Find where the given text appears and provide that cell's center as [X, Y] coordinate. 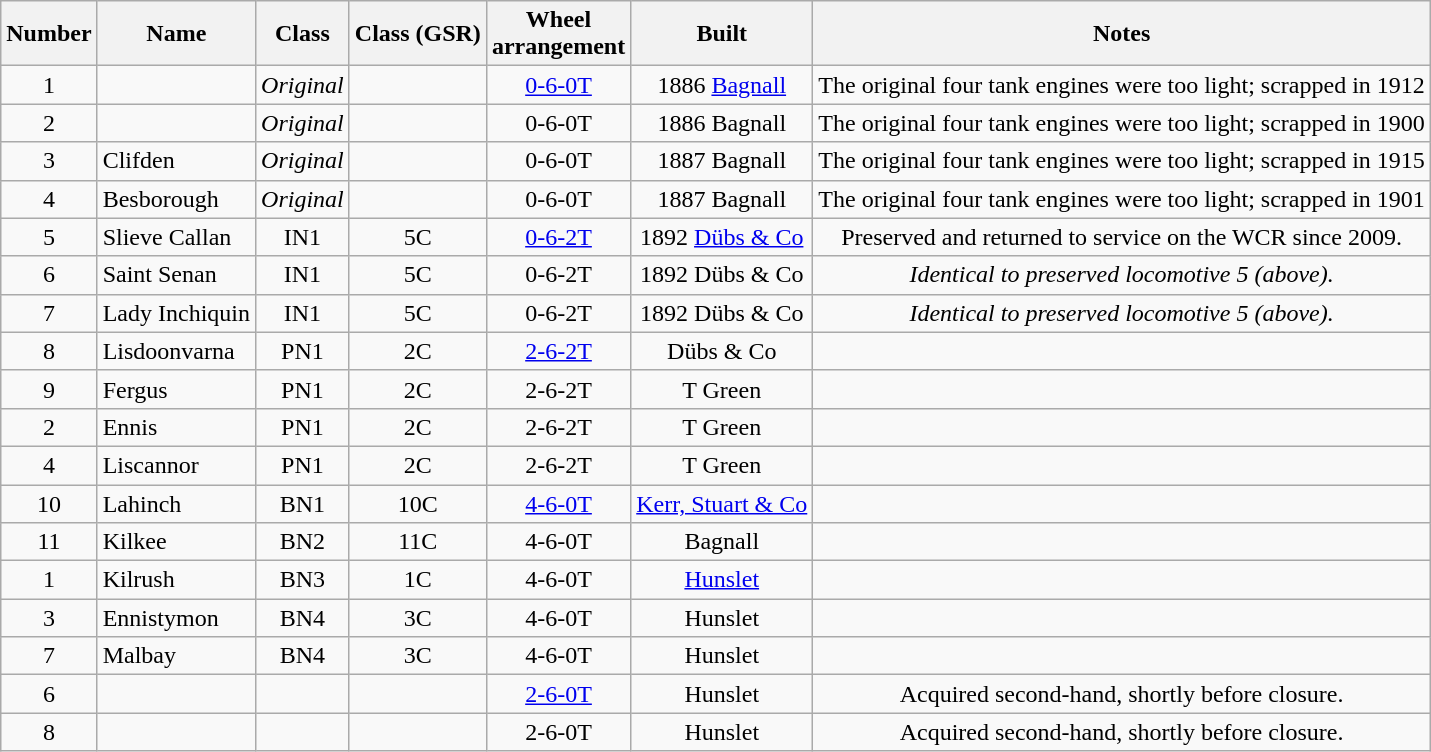
Name [176, 34]
Dübs & Co [722, 351]
BN2 [303, 542]
Malbay [176, 656]
5 [49, 237]
Lisdoonvarna [176, 351]
11 [49, 542]
11C [418, 542]
Liscannor [176, 465]
Kerr, Stuart & Co [722, 503]
10C [418, 503]
Built [722, 34]
The original four tank engines were too light; scrapped in 1915 [1122, 161]
Kilrush [176, 580]
The original four tank engines were too light; scrapped in 1901 [1122, 199]
Ennistymon [176, 618]
Kilkee [176, 542]
Number [49, 34]
1C [418, 580]
Besborough [176, 199]
Lahinch [176, 503]
Bagnall [722, 542]
Ennis [176, 427]
Saint Senan [176, 275]
The original four tank engines were too light; scrapped in 1912 [1122, 85]
BN3 [303, 580]
Slieve Callan [176, 237]
Lady Inchiquin [176, 313]
Fergus [176, 389]
Class [303, 34]
10 [49, 503]
Class (GSR) [418, 34]
Clifden [176, 161]
The original four tank engines were too light; scrapped in 1900 [1122, 123]
BN1 [303, 503]
Notes [1122, 34]
9 [49, 389]
Preserved and returned to service on the WCR since 2009. [1122, 237]
Wheel arrangement [558, 34]
